Capture the cell that displays the provided text and extract its (X, Y) central coordinate. 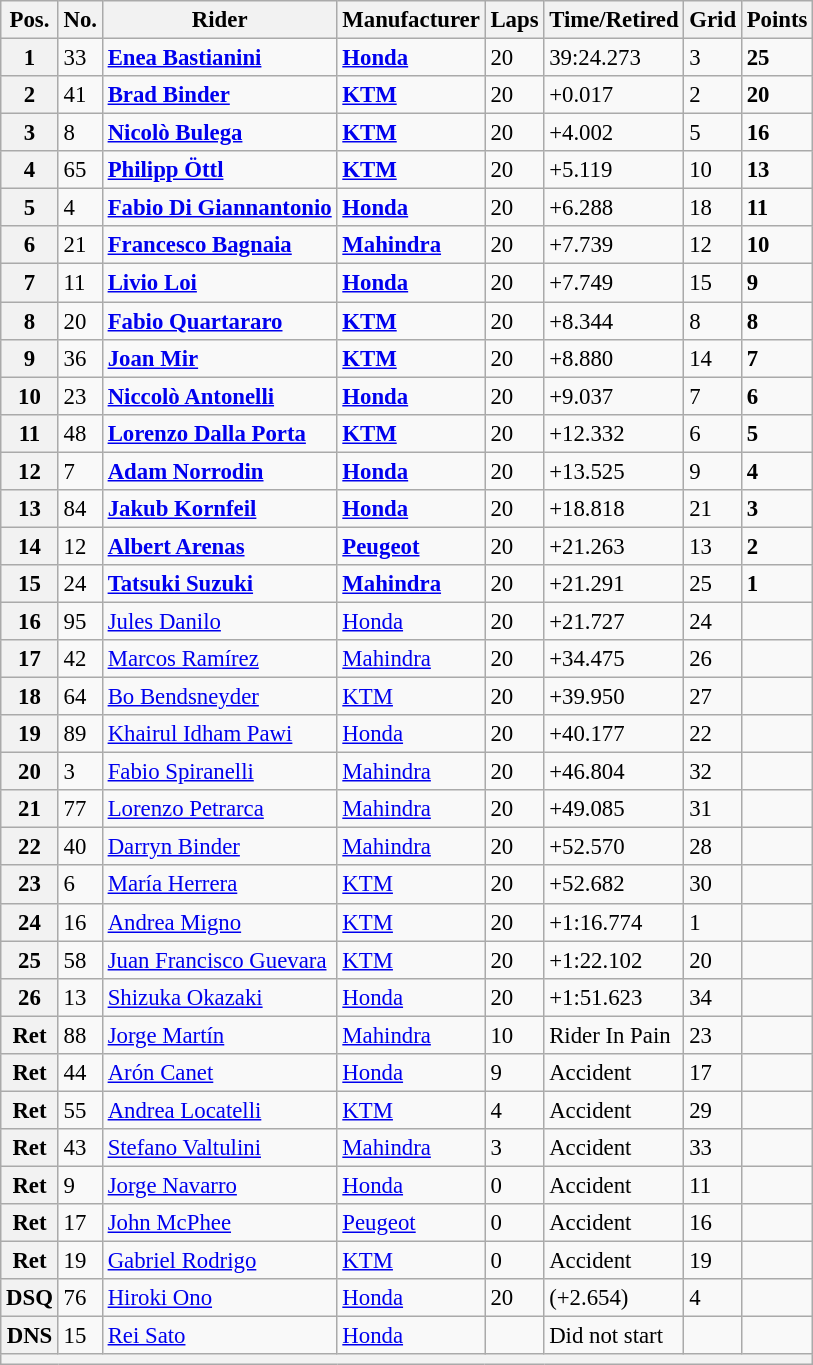
39:24.273 (614, 58)
+40.177 (614, 734)
+52.570 (614, 847)
Shizuka Okazaki (220, 997)
Philipp Öttl (220, 170)
Andrea Migno (220, 922)
+13.525 (614, 471)
+12.332 (614, 433)
77 (80, 809)
Marcos Ramírez (220, 659)
María Herrera (220, 885)
Brad Binder (220, 95)
Laps (514, 20)
44 (80, 1073)
+4.002 (614, 133)
+49.085 (614, 809)
41 (80, 95)
Adam Norrodin (220, 471)
Bo Bendsneyder (220, 697)
+1:16.774 (614, 922)
58 (80, 960)
+9.037 (614, 396)
+21.727 (614, 621)
No. (80, 20)
76 (80, 1298)
42 (80, 659)
Pos. (30, 20)
43 (80, 1148)
+6.288 (614, 208)
Jakub Kornfeil (220, 509)
Arón Canet (220, 1073)
Jules Danilo (220, 621)
89 (80, 734)
+8.880 (614, 358)
Khairul Idham Pawi (220, 734)
34 (712, 997)
Manufacturer (411, 20)
88 (80, 1035)
28 (712, 847)
+39.950 (614, 697)
Grid (712, 20)
Jorge Martín (220, 1035)
48 (80, 433)
+1:22.102 (614, 960)
+7.749 (614, 283)
Hiroki Ono (220, 1298)
Jorge Navarro (220, 1185)
Did not start (614, 1336)
Joan Mir (220, 358)
Lorenzo Petrarca (220, 809)
30 (712, 885)
John McPhee (220, 1223)
+1:51.623 (614, 997)
Andrea Locatelli (220, 1110)
+34.475 (614, 659)
84 (80, 509)
Niccolò Antonelli (220, 396)
55 (80, 1110)
+8.344 (614, 321)
Nicolò Bulega (220, 133)
29 (712, 1110)
Fabio Spiranelli (220, 772)
Livio Loi (220, 283)
+5.119 (614, 170)
Stefano Valtulini (220, 1148)
(+2.654) (614, 1298)
Juan Francisco Guevara (220, 960)
DNS (30, 1336)
Rei Sato (220, 1336)
Rider (220, 20)
Time/Retired (614, 20)
+21.263 (614, 546)
+0.017 (614, 95)
Fabio Quartararo (220, 321)
+21.291 (614, 584)
+7.739 (614, 245)
64 (80, 697)
+18.818 (614, 509)
65 (80, 170)
Rider In Pain (614, 1035)
Tatsuki Suzuki (220, 584)
36 (80, 358)
32 (712, 772)
31 (712, 809)
Darryn Binder (220, 847)
Fabio Di Giannantonio (220, 208)
Albert Arenas (220, 546)
+46.804 (614, 772)
Gabriel Rodrigo (220, 1261)
DSQ (30, 1298)
+52.682 (614, 885)
Francesco Bagnaia (220, 245)
Enea Bastianini (220, 58)
40 (80, 847)
Lorenzo Dalla Porta (220, 433)
Points (776, 20)
95 (80, 621)
27 (712, 697)
